Return [x, y] of the center of cell containing provided text 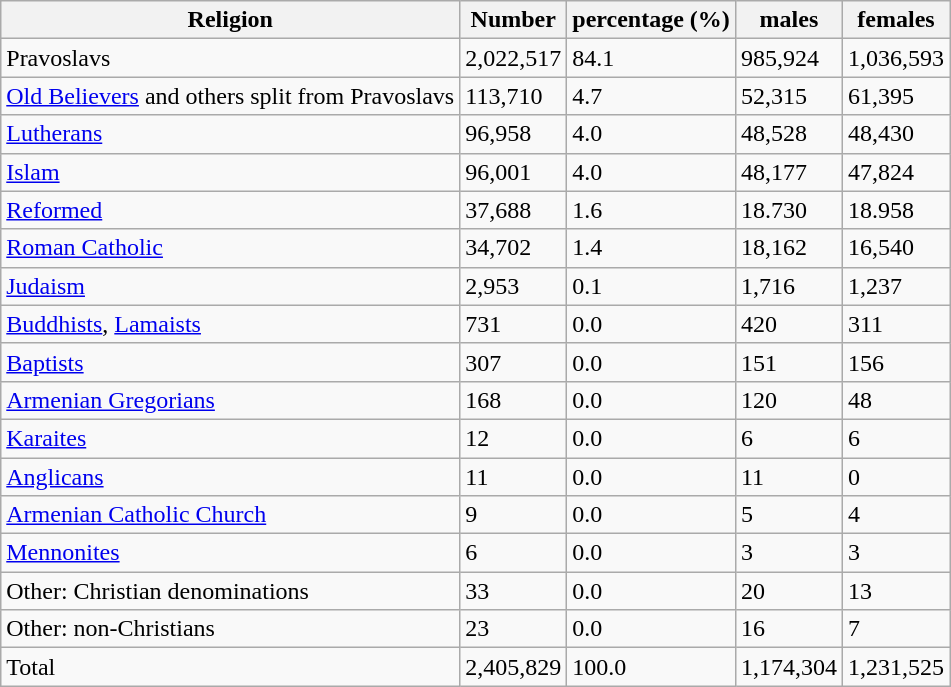
985,924 [788, 58]
Buddhists, Lamaists [230, 324]
18.730 [788, 210]
1,036,593 [896, 58]
12 [514, 438]
1,237 [896, 286]
731 [514, 324]
Mennonites [230, 553]
1.4 [652, 248]
1,716 [788, 286]
37,688 [514, 210]
52,315 [788, 96]
Reformed [230, 210]
Anglicans [230, 477]
48 [896, 400]
Islam [230, 172]
84.1 [652, 58]
Religion [230, 20]
16 [788, 629]
168 [514, 400]
1.6 [652, 210]
Armenian Catholic Church [230, 515]
percentage (%) [652, 20]
48,177 [788, 172]
Roman Catholic [230, 248]
Other: non-Christians [230, 629]
96,001 [514, 172]
males [788, 20]
0 [896, 477]
13 [896, 591]
307 [514, 362]
96,958 [514, 134]
33 [514, 591]
Number [514, 20]
151 [788, 362]
61,395 [896, 96]
Other: Christian denominations [230, 591]
311 [896, 324]
113,710 [514, 96]
48,430 [896, 134]
1,231,525 [896, 667]
Baptists [230, 362]
2,022,517 [514, 58]
1,174,304 [788, 667]
9 [514, 515]
16,540 [896, 248]
18.958 [896, 210]
48,528 [788, 134]
Total [230, 667]
Judaism [230, 286]
females [896, 20]
4.7 [652, 96]
Lutherans [230, 134]
2,405,829 [514, 667]
2,953 [514, 286]
5 [788, 515]
156 [896, 362]
7 [896, 629]
47,824 [896, 172]
120 [788, 400]
Pravoslavs [230, 58]
34,702 [514, 248]
23 [514, 629]
4 [896, 515]
0.1 [652, 286]
100.0 [652, 667]
Karaites [230, 438]
420 [788, 324]
Armenian Gregorians [230, 400]
18,162 [788, 248]
Old Believers and others split from Pravoslavs [230, 96]
20 [788, 591]
